Locate the cell with the specified text and output its [X, Y] center coordinate. 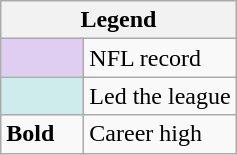
Bold [42, 134]
Led the league [160, 96]
Legend [118, 20]
Career high [160, 134]
NFL record [160, 58]
